Output the [X, Y] coordinate of the center of the cell containing the given text.  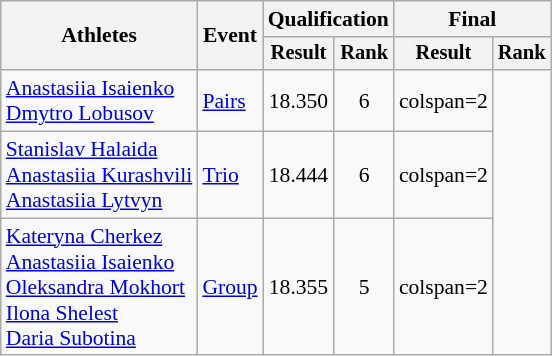
Event [230, 36]
Final [472, 19]
Anastasiia IsaienkoDmytro Lobusov [100, 100]
18.355 [299, 287]
18.350 [299, 100]
Kateryna CherkezAnastasiia IsaienkoOleksandra MokhortIlona ShelestDaria Subotina [100, 287]
Trio [230, 176]
Qualification [328, 19]
Stanislav HalaidaAnastasiia KurashviliAnastasiia Lytvyn [100, 176]
Athletes [100, 36]
Pairs [230, 100]
18.444 [299, 176]
5 [364, 287]
Group [230, 287]
